Locate the cell with the specified text and output its (x, y) center coordinate. 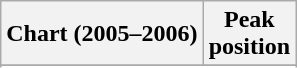
Peakposition (249, 34)
Chart (2005–2006) (102, 34)
